Extract the [x, y] coordinate from the center of the cell holding the provided text.  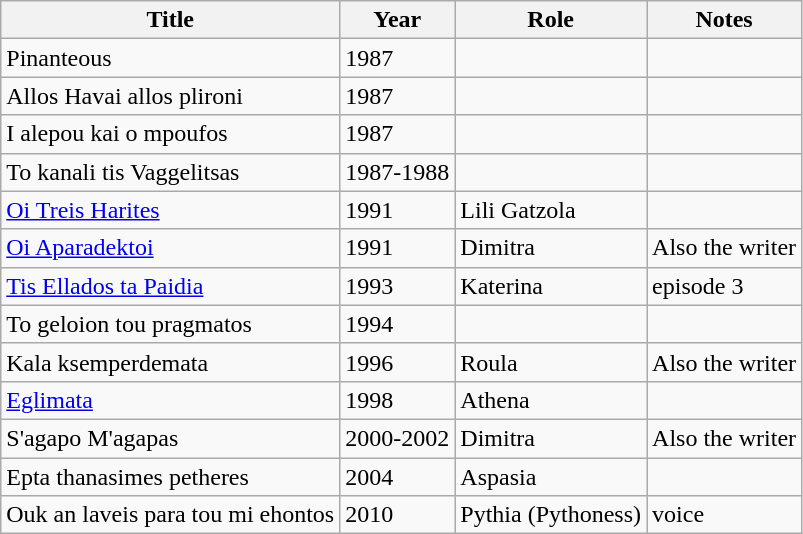
I alepou kai o mpoufos [170, 134]
Epta thanasimes petheres [170, 477]
1998 [398, 400]
Year [398, 20]
Allos Havai allos plironi [170, 96]
Notes [724, 20]
To kanali tis Vaggelitsas [170, 172]
Aspasia [551, 477]
Tis Ellados ta Paidia [170, 286]
Role [551, 20]
2004 [398, 477]
Pinanteous [170, 58]
Eglimata [170, 400]
1993 [398, 286]
Katerina [551, 286]
Athena [551, 400]
Lili Gatzola [551, 210]
1996 [398, 362]
Pythia (Pythoness) [551, 515]
voice [724, 515]
To geloion tou pragmatos [170, 324]
1994 [398, 324]
2000-2002 [398, 438]
Roula [551, 362]
Ouk an laveis para tou mi ehontos [170, 515]
Oi Aparadektoi [170, 248]
Kala ksemperdemata [170, 362]
episode 3 [724, 286]
1987-1988 [398, 172]
Oi Treis Harites [170, 210]
S'agapo M'agapas [170, 438]
Title [170, 20]
2010 [398, 515]
